Determine the (x, y) coordinate at the center of the cell enclosing the given text.  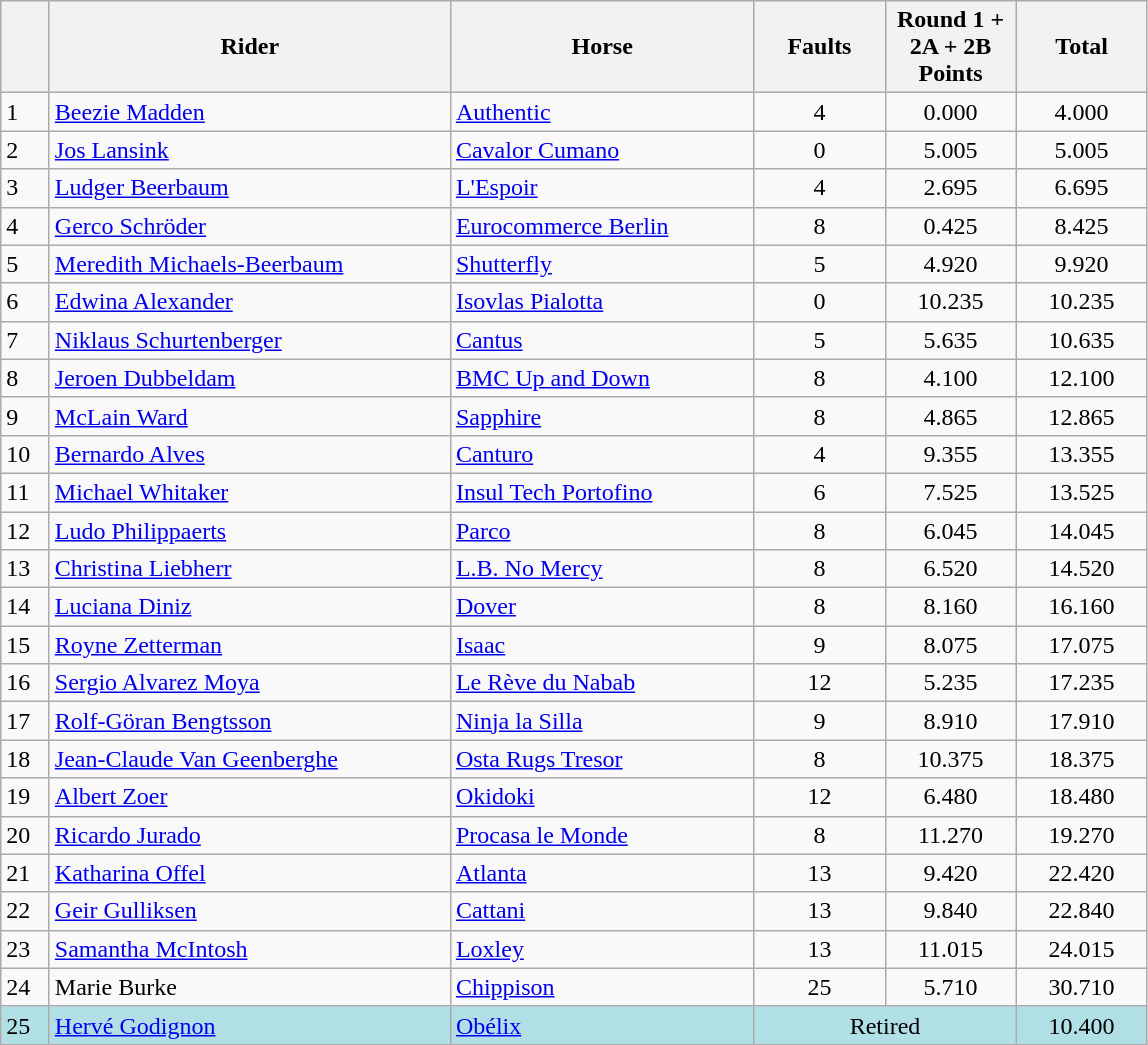
11.015 (950, 949)
10.400 (1082, 1025)
Retired (885, 1025)
15 (26, 645)
Christina Liebherr (250, 569)
Canturo (602, 454)
Katharina Offel (250, 873)
17 (26, 721)
12.865 (1082, 416)
Cattani (602, 911)
8.160 (950, 607)
11 (26, 492)
17.235 (1082, 683)
21 (26, 873)
Hervé Godignon (250, 1025)
12.100 (1082, 378)
Ludger Beerbaum (250, 188)
10.635 (1082, 340)
8.910 (950, 721)
20 (26, 835)
Eurocommerce Berlin (602, 226)
L'Espoir (602, 188)
Round 1 + 2A + 2B Points (950, 47)
9.920 (1082, 264)
Cantus (602, 340)
8.075 (950, 645)
1 (26, 112)
Niklaus Schurtenberger (250, 340)
Shutterfly (602, 264)
Jeroen Dubbeldam (250, 378)
Marie Burke (250, 987)
17.910 (1082, 721)
13.525 (1082, 492)
9.355 (950, 454)
BMC Up and Down (602, 378)
4.920 (950, 264)
Royne Zetterman (250, 645)
24 (26, 987)
30.710 (1082, 987)
6.520 (950, 569)
Meredith Michaels-Beerbaum (250, 264)
19.270 (1082, 835)
6.695 (1082, 188)
22.420 (1082, 873)
Dover (602, 607)
9.420 (950, 873)
8.425 (1082, 226)
Samantha McIntosh (250, 949)
10.375 (950, 759)
Authentic (602, 112)
24.015 (1082, 949)
23 (26, 949)
Isovlas Pialotta (602, 302)
Loxley (602, 949)
4.100 (950, 378)
2.695 (950, 188)
Sapphire (602, 416)
Le Rève du Nabab (602, 683)
9.840 (950, 911)
Bernardo Alves (250, 454)
Ludo Philippaerts (250, 531)
Sergio Alvarez Moya (250, 683)
5.635 (950, 340)
Michael Whitaker (250, 492)
5.235 (950, 683)
17.075 (1082, 645)
Osta Rugs Tresor (602, 759)
10 (26, 454)
Luciana Diniz (250, 607)
Chippison (602, 987)
Jean-Claude Van Geenberghe (250, 759)
7 (26, 340)
5.710 (950, 987)
6.045 (950, 531)
6.480 (950, 797)
18 (26, 759)
7.525 (950, 492)
Jos Lansink (250, 150)
Ricardo Jurado (250, 835)
4.000 (1082, 112)
Geir Gulliksen (250, 911)
19 (26, 797)
Edwina Alexander (250, 302)
2 (26, 150)
13.355 (1082, 454)
Insul Tech Portofino (602, 492)
18.375 (1082, 759)
Cavalor Cumano (602, 150)
Isaac (602, 645)
14.520 (1082, 569)
22.840 (1082, 911)
Rolf-Göran Bengtsson (250, 721)
11.270 (950, 835)
L.B. No Mercy (602, 569)
Beezie Madden (250, 112)
16 (26, 683)
14.045 (1082, 531)
18.480 (1082, 797)
Procasa le Monde (602, 835)
Horse (602, 47)
Total (1082, 47)
Rider (250, 47)
Parco (602, 531)
4.865 (950, 416)
22 (26, 911)
0.425 (950, 226)
Okidoki (602, 797)
Albert Zoer (250, 797)
14 (26, 607)
Atlanta (602, 873)
16.160 (1082, 607)
Ninja la Silla (602, 721)
Faults (820, 47)
Obélix (602, 1025)
Gerco Schröder (250, 226)
McLain Ward (250, 416)
3 (26, 188)
0.000 (950, 112)
